For the text-containing cell, return its midpoint in [x, y] coordinate format. 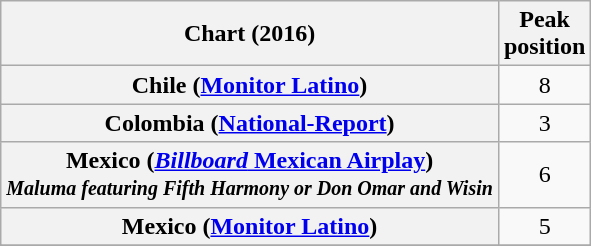
Colombia (National-Report) [250, 123]
6 [544, 174]
Chart (2016) [250, 34]
Mexico (Monitor Latino) [250, 226]
Peakposition [544, 34]
8 [544, 85]
Chile (Monitor Latino) [250, 85]
3 [544, 123]
5 [544, 226]
Mexico (Billboard Mexican Airplay)Maluma featuring Fifth Harmony or Don Omar and Wisin [250, 174]
